Capture the cell that displays the provided text and extract its [X, Y] central coordinate. 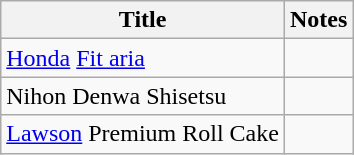
Lawson Premium Roll Cake [143, 134]
Notes [318, 20]
Honda Fit aria [143, 58]
Title [143, 20]
Nihon Denwa Shisetsu [143, 96]
